Provide the (x, y) coordinate of the cell's center where the given text is located.  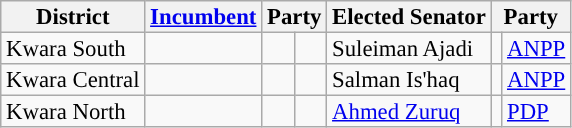
Kwara South (73, 49)
Salman Is'haq (409, 80)
PDP (536, 112)
Incumbent (204, 17)
Ahmed Zuruq (409, 112)
Kwara Central (73, 80)
District (73, 17)
Elected Senator (409, 17)
Kwara North (73, 112)
Suleiman Ajadi (409, 49)
